Pinpoint the cell where the given text exists, returning its (x, y) midpoint coordinate. 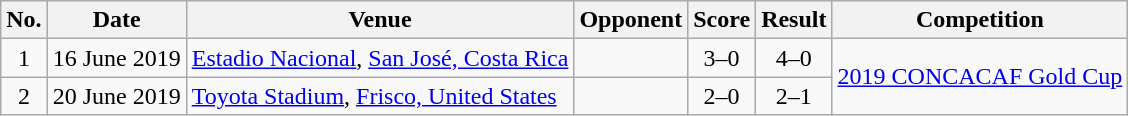
Date (116, 20)
No. (24, 20)
Estadio Nacional, San José, Costa Rica (380, 58)
Opponent (631, 20)
2–1 (794, 96)
Competition (980, 20)
Venue (380, 20)
1 (24, 58)
2–0 (722, 96)
Toyota Stadium, Frisco, United States (380, 96)
20 June 2019 (116, 96)
4–0 (794, 58)
2019 CONCACAF Gold Cup (980, 77)
3–0 (722, 58)
Result (794, 20)
2 (24, 96)
16 June 2019 (116, 58)
Score (722, 20)
